Capture the cell that displays the provided text and extract its (x, y) central coordinate. 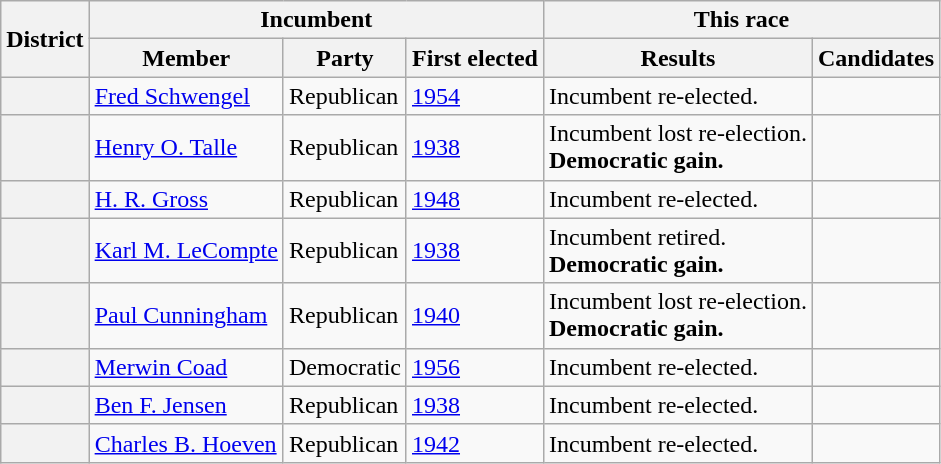
1948 (474, 199)
This race (741, 20)
Party (344, 58)
1956 (474, 367)
Karl M. LeCompte (186, 250)
Charles B. Hoeven (186, 443)
First elected (474, 58)
Incumbent (316, 20)
1942 (474, 443)
Candidates (876, 58)
District (45, 39)
Henry O. Talle (186, 148)
Paul Cunningham (186, 316)
Merwin Coad (186, 367)
1940 (474, 316)
1954 (474, 96)
Ben F. Jensen (186, 405)
Fred Schwengel (186, 96)
Democratic (344, 367)
Incumbent retired.Democratic gain. (678, 250)
Results (678, 58)
Member (186, 58)
H. R. Gross (186, 199)
